Return the (x, y) coordinate for the center point of the cell that contains the specified text.  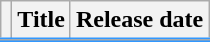
Title (42, 21)
Release date (139, 21)
